Output the [x, y] coordinate of the center of the cell containing the given text.  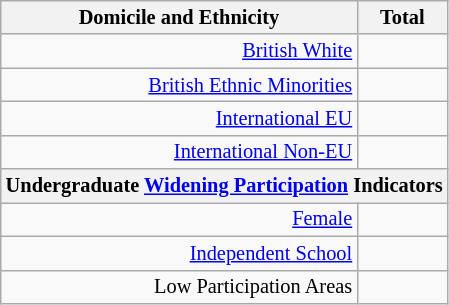
Total [402, 17]
Independent School [179, 253]
International EU [179, 118]
British White [179, 51]
Female [179, 219]
International Non-EU [179, 152]
Undergraduate Widening Participation Indicators [224, 186]
British Ethnic Minorities [179, 85]
Domicile and Ethnicity [179, 17]
Low Participation Areas [179, 287]
